Return (x, y) of the center of cell containing provided text 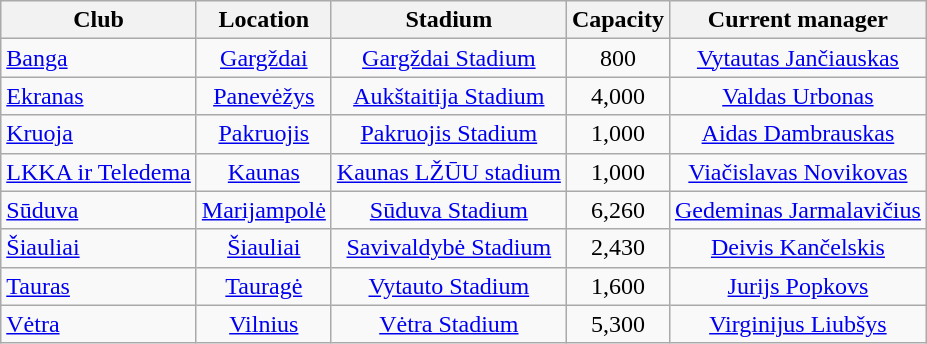
Tauras (99, 286)
Aidas Dambrauskas (798, 134)
Viačislavas Novikovas (798, 172)
Vytautas Jančiauskas (798, 58)
2,430 (618, 248)
Valdas Urbonas (798, 96)
Gedeminas Jarmalavičius (798, 210)
Deivis Kančelskis (798, 248)
Sūduva Stadium (448, 210)
Pakruojis (264, 134)
Vėtra (99, 324)
Virginijus Liubšys (798, 324)
Vytauto Stadium (448, 286)
LKKA ir Teledema (99, 172)
Kaunas LŽŪU stadium (448, 172)
Vilnius (264, 324)
800 (618, 58)
Kruoja (99, 134)
Stadium (448, 20)
Pakruojis Stadium (448, 134)
Vėtra Stadium (448, 324)
Gargždai Stadium (448, 58)
Tauragė (264, 286)
Aukštaitija Stadium (448, 96)
Marijampolė (264, 210)
Current manager (798, 20)
Location (264, 20)
Capacity (618, 20)
1,600 (618, 286)
Sūduva (99, 210)
Kaunas (264, 172)
Jurijs Popkovs (798, 286)
Panevėžys (264, 96)
Club (99, 20)
4,000 (618, 96)
Banga (99, 58)
Savivaldybė Stadium (448, 248)
Gargždai (264, 58)
6,260 (618, 210)
Ekranas (99, 96)
5,300 (618, 324)
